Return (x, y) of the center of cell containing provided text 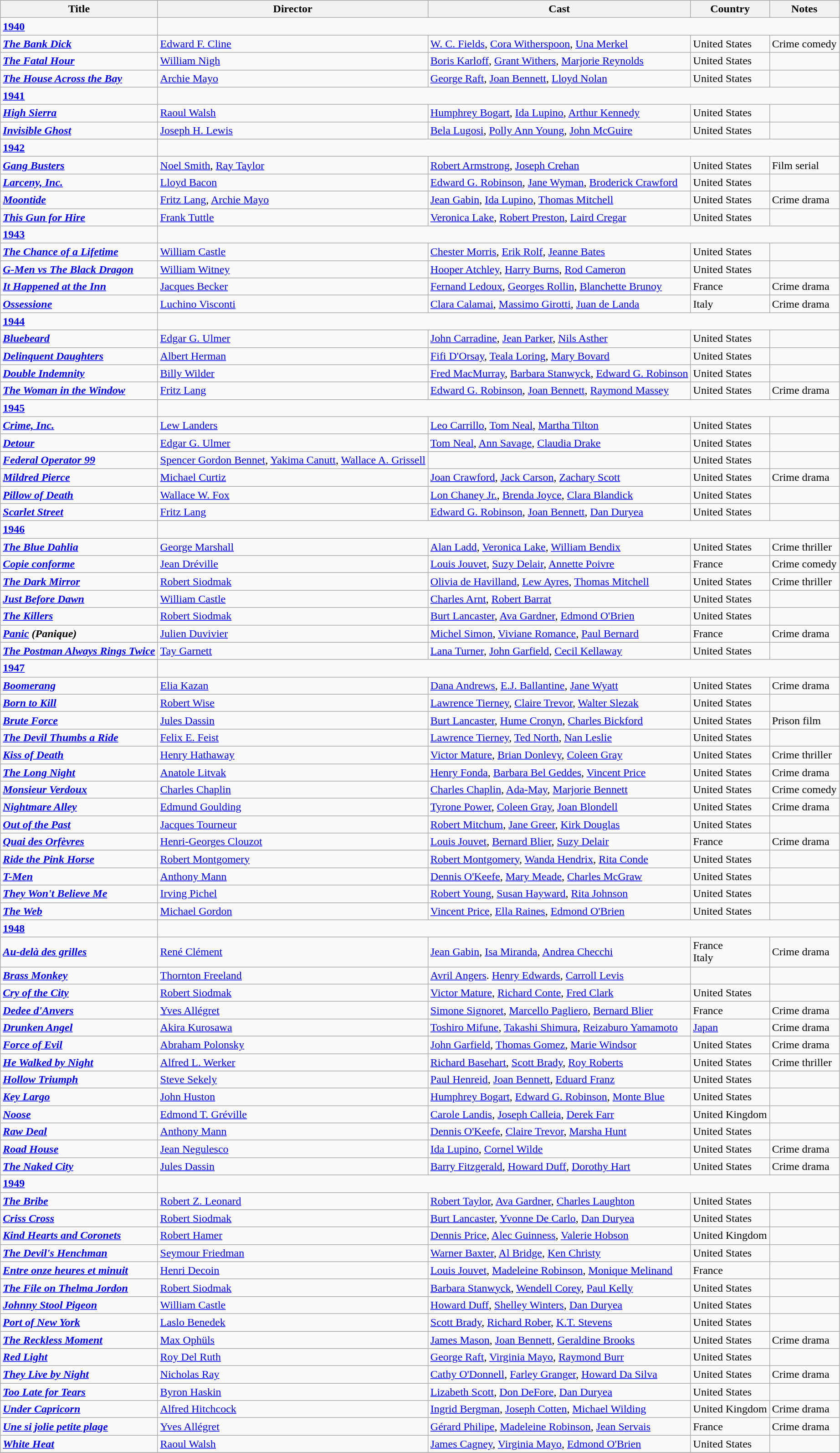
Ingrid Bergman, Joseph Cotten, Michael Wilding (559, 1409)
Edmond T. Gréville (292, 1114)
Drunken Angel (79, 1027)
Alan Ladd, Veronica Lake, William Bendix (559, 547)
Robert Montgomery (292, 859)
He Walked by Night (79, 1062)
Detour (79, 443)
Quai des Orfèvres (79, 842)
Barry Fitzgerald, Howard Duff, Dorothy Hart (559, 1166)
Lon Chaney Jr., Brenda Joyce, Clara Blandick (559, 495)
Lawrence Tierney, Claire Trevor, Walter Slezak (559, 703)
Moontide (79, 200)
Delinquent Daughters (79, 356)
The Bribe (79, 1201)
Henri Decoin (292, 1270)
Noose (79, 1114)
Noel Smith, Ray Taylor (292, 165)
Key Largo (79, 1097)
Chester Morris, Erik Rolf, Jeanne Bates (559, 252)
James Cagney, Virginia Mayo, Edmond O'Brien (559, 1444)
Paul Henreid, Joan Bennett, Eduard Franz (559, 1080)
Louis Jouvet, Bernard Blier, Suzy Delair (559, 842)
Cathy O'Donnell, Farley Granger, Howard Da Silva (559, 1375)
The Bank Dick (79, 44)
Jean Dréville (292, 564)
Tom Neal, Ann Savage, Claudia Drake (559, 443)
Edward G. Robinson, Joan Bennett, Dan Duryea (559, 512)
Carole Landis, Joseph Calleia, Derek Farr (559, 1114)
Dennis O'Keefe, Mary Meade, Charles McGraw (559, 876)
Henri-Georges Clouzot (292, 842)
Copie conforme (79, 564)
Billy Wilder (292, 373)
Gang Busters (79, 165)
Luchino Visconti (292, 304)
Born to Kill (79, 703)
John Huston (292, 1097)
Director (292, 9)
1941 (79, 96)
Barbara Stanwyck, Wendell Corey, Paul Kelly (559, 1288)
Veronica Lake, Robert Preston, Laird Cregar (559, 217)
Hollow Triumph (79, 1080)
1948 (79, 928)
Hooper Atchley, Harry Burns, Rod Cameron (559, 269)
Fritz Lang, Archie Mayo (292, 200)
Warner Baxter, Al Bridge, Ken Christy (559, 1253)
Robert Young, Susan Hayward, Rita Johnson (559, 894)
Avril Angers. Henry Edwards, Carroll Levis (559, 975)
Ossessione (79, 304)
Film serial (804, 165)
Olivia de Havilland, Lew Ayres, Thomas Mitchell (559, 582)
Lawrence Tierney, Ted North, Nan Leslie (559, 737)
Cast (559, 9)
Seymour Friedman (292, 1253)
Nightmare Alley (79, 807)
The Devil Thumbs a Ride (79, 737)
1947 (79, 668)
Vincent Price, Ella Raines, Edmond O'Brien (559, 911)
They Won't Believe Me (79, 894)
Burt Lancaster, Hume Cronyn, Charles Bickford (559, 720)
Kind Hearts and Coronets (79, 1236)
Too Late for Tears (79, 1392)
Out of the Past (79, 824)
White Heat (79, 1444)
Charles Arnt, Robert Barrat (559, 599)
Gérard Philipe, Madeleine Robinson, Jean Servais (559, 1427)
René Clément (292, 952)
1949 (79, 1184)
Toshiro Mifune, Takashi Shimura, Reizaburo Yamamoto (559, 1027)
Invisible Ghost (79, 130)
Steve Sekely (292, 1080)
The File on Thelma Jordon (79, 1288)
Elia Kazan (292, 685)
Boris Karloff, Grant Withers, Marjorie Reynolds (559, 61)
Laslo Benedek (292, 1322)
Scott Brady, Richard Rober, K.T. Stevens (559, 1322)
Tyrone Power, Coleen Gray, Joan Blondell (559, 807)
William Nigh (292, 61)
W. C. Fields, Cora Witherspoon, Una Merkel (559, 44)
The House Across the Bay (79, 78)
Humphrey Bogart, Ida Lupino, Arthur Kennedy (559, 113)
Archie Mayo (292, 78)
Edmund Goulding (292, 807)
Victor Mature, Richard Conte, Fred Clark (559, 993)
G-Men vs The Black Dragon (79, 269)
Fifi D'Orsay, Teala Loring, Mary Bovard (559, 356)
Alfred L. Werker (292, 1062)
Criss Cross (79, 1218)
Road House (79, 1149)
Howard Duff, Shelley Winters, Dan Duryea (559, 1305)
The Naked City (79, 1166)
Robert Z. Leonard (292, 1201)
Mildred Pierce (79, 477)
The Killers (79, 616)
Frank Tuttle (292, 217)
Brute Force (79, 720)
Joseph H. Lewis (292, 130)
John Garfield, Thomas Gomez, Marie Windsor (559, 1045)
Robert Mitchum, Jane Greer, Kirk Douglas (559, 824)
Irving Pichel (292, 894)
Edward F. Cline (292, 44)
Lizabeth Scott, Don DeFore, Dan Duryea (559, 1392)
George Raft, Joan Bennett, Lloyd Nolan (559, 78)
John Carradine, Jean Parker, Nils Asther (559, 339)
Nicholas Ray (292, 1375)
Thornton Freeland (292, 975)
Wallace W. Fox (292, 495)
Michel Simon, Viviane Romance, Paul Bernard (559, 634)
William Witney (292, 269)
Henry Fonda, Barbara Bel Geddes, Vincent Price (559, 773)
Joan Crawford, Jack Carson, Zachary Scott (559, 477)
1945 (79, 408)
Dedee d'Anvers (79, 1010)
Albert Herman (292, 356)
Robert Armstrong, Joseph Crehan (559, 165)
Louis Jouvet, Madeleine Robinson, Monique Melinand (559, 1270)
Lana Turner, John Garfield, Cecil Kellaway (559, 651)
The Long Night (79, 773)
T-Men (79, 876)
The Devil's Henchman (79, 1253)
Clara Calamai, Massimo Girotti, Juan de Landa (559, 304)
FranceItaly (730, 952)
Red Light (79, 1357)
Cry of the City (79, 993)
Au-delà des grilles (79, 952)
Spencer Gordon Bennet, Yakima Canutt, Wallace A. Grissell (292, 460)
It Happened at the Inn (79, 287)
Charles Chaplin, Ada-May, Marjorie Bennett (559, 790)
This Gun for Hire (79, 217)
They Live by Night (79, 1375)
Charles Chaplin (292, 790)
Prison film (804, 720)
Robert Hamer (292, 1236)
1942 (79, 148)
Dennis O'Keefe, Claire Trevor, Marsha Hunt (559, 1132)
Une si jolie petite plage (79, 1427)
The Chance of a Lifetime (79, 252)
1946 (79, 530)
Roy Del Ruth (292, 1357)
The Fatal Hour (79, 61)
Henry Hathaway (292, 755)
Jean Gabin, Ida Lupino, Thomas Mitchell (559, 200)
1940 (79, 26)
The Reckless Moment (79, 1340)
Larceny, Inc. (79, 182)
Brass Monkey (79, 975)
The Blue Dahlia (79, 547)
Edward G. Robinson, Joan Bennett, Raymond Massey (559, 391)
Bluebeard (79, 339)
Jacques Tourneur (292, 824)
Bela Lugosi, Polly Ann Young, John McGuire (559, 130)
Title (79, 9)
Ida Lupino, Cornel Wilde (559, 1149)
Simone Signoret, Marcello Pagliero, Bernard Blier (559, 1010)
Panic (Panique) (79, 634)
Ride the Pink Horse (79, 859)
Julien Duvivier (292, 634)
Monsieur Verdoux (79, 790)
Louis Jouvet, Suzy Delair, Annette Poivre (559, 564)
Double Indemnity (79, 373)
Alfred Hitchcock (292, 1409)
Humphrey Bogart, Edward G. Robinson, Monte Blue (559, 1097)
Japan (730, 1027)
Tay Garnett (292, 651)
Scarlet Street (79, 512)
Just Before Dawn (79, 599)
Felix E. Feist (292, 737)
George Raft, Virginia Mayo, Raymond Burr (559, 1357)
1943 (79, 235)
Burt Lancaster, Yvonne De Carlo, Dan Duryea (559, 1218)
Robert Montgomery, Wanda Hendrix, Rita Conde (559, 859)
George Marshall (292, 547)
Lloyd Bacon (292, 182)
Michael Gordon (292, 911)
Anatole Litvak (292, 773)
Akira Kurosawa (292, 1027)
Italy (730, 304)
Kiss of Death (79, 755)
Entre onze heures et minuit (79, 1270)
Robert Taylor, Ava Gardner, Charles Laughton (559, 1201)
Richard Basehart, Scott Brady, Roy Roberts (559, 1062)
Raw Deal (79, 1132)
Michael Curtiz (292, 477)
The Postman Always Rings Twice (79, 651)
Byron Haskin (292, 1392)
Victor Mature, Brian Donlevy, Coleen Gray (559, 755)
Dennis Price, Alec Guinness, Valerie Hobson (559, 1236)
Fernand Ledoux, Georges Rollin, Blanchette Brunoy (559, 287)
Lew Landers (292, 425)
Robert Wise (292, 703)
James Mason, Joan Bennett, Geraldine Brooks (559, 1340)
Notes (804, 9)
Jacques Becker (292, 287)
Fred MacMurray, Barbara Stanwyck, Edward G. Robinson (559, 373)
The Dark Mirror (79, 582)
Jean Gabin, Isa Miranda, Andrea Checchi (559, 952)
Federal Operator 99 (79, 460)
High Sierra (79, 113)
Edward G. Robinson, Jane Wyman, Broderick Crawford (559, 182)
Johnny Stool Pigeon (79, 1305)
Max Ophüls (292, 1340)
Force of Evil (79, 1045)
Jean Negulesco (292, 1149)
Under Capricorn (79, 1409)
The Web (79, 911)
Crime, Inc. (79, 425)
Country (730, 9)
Boomerang (79, 685)
Leo Carrillo, Tom Neal, Martha Tilton (559, 425)
Abraham Polonsky (292, 1045)
The Woman in the Window (79, 391)
Pillow of Death (79, 495)
Port of New York (79, 1322)
Dana Andrews, E.J. Ballantine, Jane Wyatt (559, 685)
1944 (79, 321)
Burt Lancaster, Ava Gardner, Edmond O'Brien (559, 616)
